Output the [X, Y] coordinate of the center of the cell containing the given text.  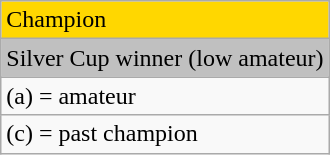
Silver Cup winner (low amateur) [165, 58]
(c) = past champion [165, 134]
Champion [165, 20]
(a) = amateur [165, 96]
